Pinpoint the cell where the given text exists, returning its (x, y) midpoint coordinate. 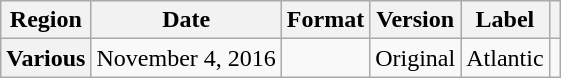
Various (46, 58)
Region (46, 20)
Original (416, 58)
November 4, 2016 (186, 58)
Atlantic (505, 58)
Format (325, 20)
Date (186, 20)
Label (505, 20)
Version (416, 20)
